Find where the given text appears and provide that cell's center as (x, y) coordinate. 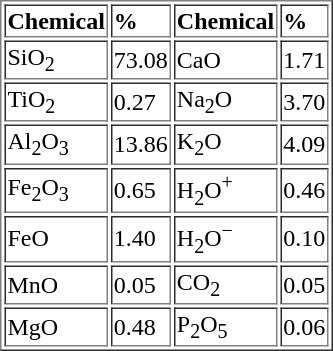
SiO2 (56, 60)
0.48 (141, 326)
MnO (56, 284)
0.06 (304, 326)
CO2 (226, 284)
CaO (226, 60)
1.71 (304, 60)
FeO (56, 239)
Al2O3 (56, 144)
P2O5 (226, 326)
0.27 (141, 102)
H2O− (226, 239)
TiO2 (56, 102)
MgO (56, 326)
0.10 (304, 239)
Na2O (226, 102)
1.40 (141, 239)
13.86 (141, 144)
3.70 (304, 102)
0.46 (304, 190)
4.09 (304, 144)
0.65 (141, 190)
H2O+ (226, 190)
K2O (226, 144)
73.08 (141, 60)
Fe2O3 (56, 190)
